Extract the (X, Y) coordinate from the center of the cell holding the provided text.  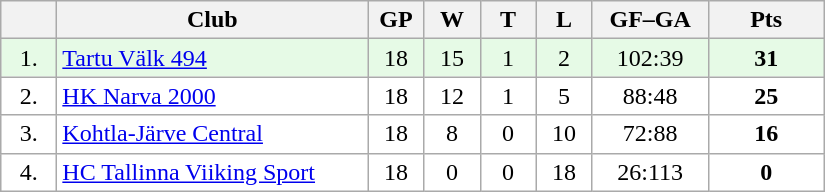
102:39 (650, 58)
W (452, 20)
8 (452, 134)
GF–GA (650, 20)
1. (29, 58)
5 (564, 96)
31 (766, 58)
T (508, 20)
2. (29, 96)
HK Narva 2000 (212, 96)
Kohtla-Järve Central (212, 134)
15 (452, 58)
Club (212, 20)
12 (452, 96)
2 (564, 58)
16 (766, 134)
26:113 (650, 172)
Pts (766, 20)
72:88 (650, 134)
HC Tallinna Viiking Sport (212, 172)
88:48 (650, 96)
25 (766, 96)
3. (29, 134)
Tartu Välk 494 (212, 58)
L (564, 20)
4. (29, 172)
10 (564, 134)
GP (396, 20)
